Locate the cell with the specified text and output its (X, Y) center coordinate. 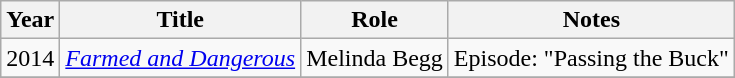
Farmed and Dangerous (180, 58)
Year (30, 20)
Role (375, 20)
Notes (591, 20)
Episode: "Passing the Buck" (591, 58)
Melinda Begg (375, 58)
2014 (30, 58)
Title (180, 20)
